Find where the given text appears and provide that cell's center as [X, Y] coordinate. 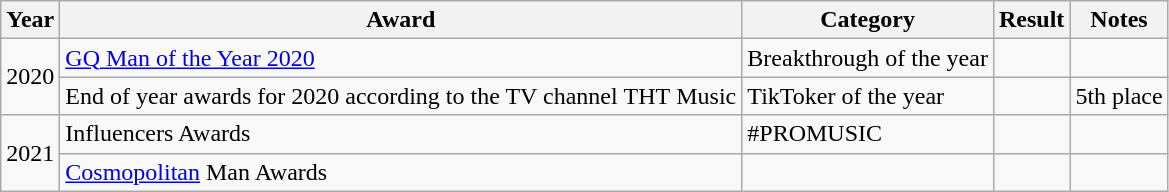
Notes [1119, 20]
Year [30, 20]
2021 [30, 153]
Award [401, 20]
Category [868, 20]
5th place [1119, 96]
2020 [30, 77]
Result [1031, 20]
End of year awards for 2020 according to the TV channel ТНТ Music [401, 96]
Breakthrough of the year [868, 58]
Cosmopolitan Man Awards [401, 172]
TikToker of the year [868, 96]
Influencers Awards [401, 134]
#PROMUSIC [868, 134]
GQ Man of the Year 2020 [401, 58]
